Return [X, Y] of the center of cell containing provided text 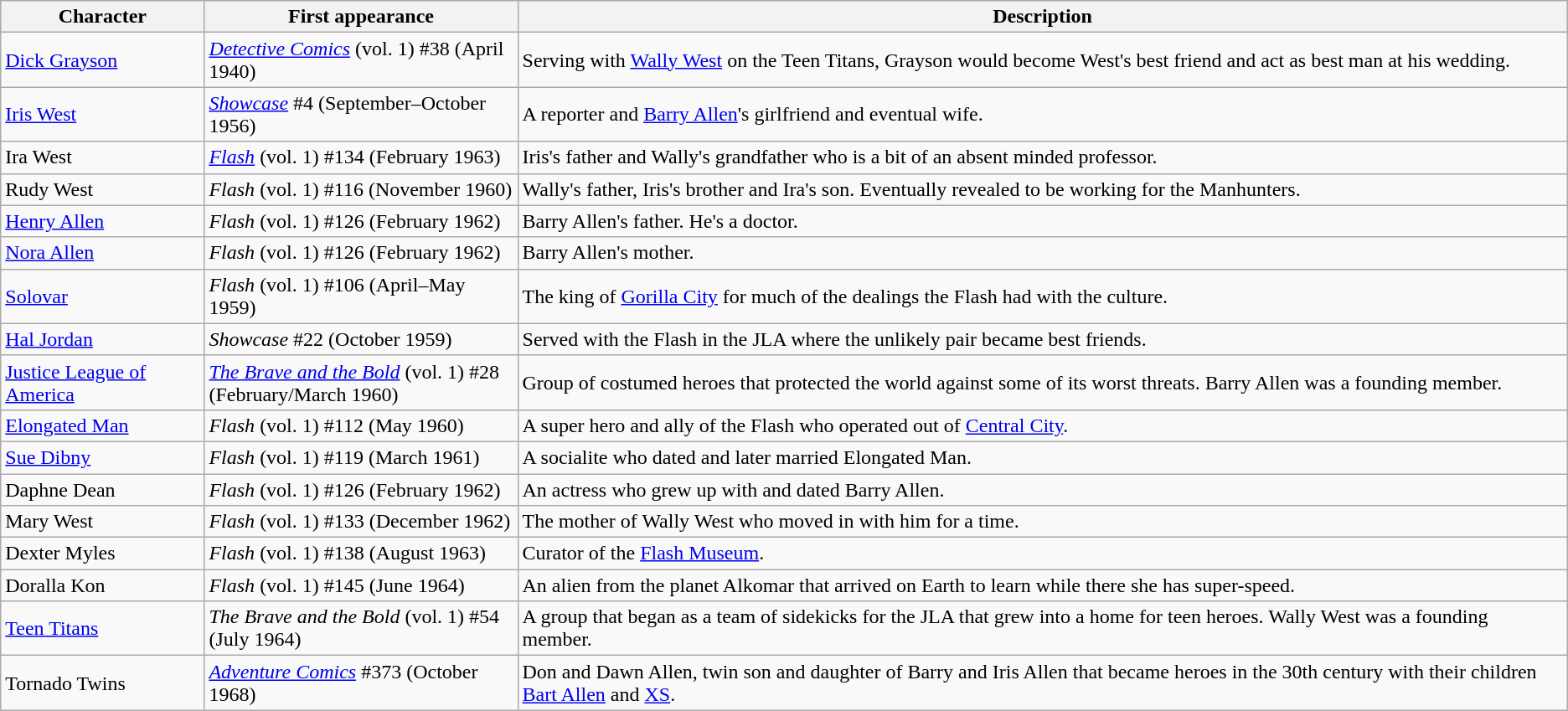
A reporter and Barry Allen's girlfriend and eventual wife. [1042, 114]
Justice League of America [102, 382]
Flash (vol. 1) #112 (May 1960) [361, 425]
Tornado Twins [102, 683]
Elongated Man [102, 425]
Curator of the Flash Museum. [1042, 554]
Dexter Myles [102, 554]
A group that began as a team of sidekicks for the JLA that grew into a home for teen heroes. Wally West was a founding member. [1042, 628]
Character [102, 17]
Hal Jordan [102, 339]
Flash (vol. 1) #134 (February 1963) [361, 157]
Don and Dawn Allen, twin son and daughter of Barry and Iris Allen that became heroes in the 30th century with their children Bart Allen and XS. [1042, 683]
The Brave and the Bold (vol. 1) #54 (July 1964) [361, 628]
Barry Allen's mother. [1042, 253]
Showcase #4 (September–October 1956) [361, 114]
Nora Allen [102, 253]
Flash (vol. 1) #116 (November 1960) [361, 189]
Dick Grayson [102, 60]
An actress who grew up with and dated Barry Allen. [1042, 490]
Iris West [102, 114]
Barry Allen's father. He's a doctor. [1042, 221]
Serving with Wally West on the Teen Titans, Grayson would become West's best friend and act as best man at his wedding. [1042, 60]
Henry Allen [102, 221]
An alien from the planet Alkomar that arrived on Earth to learn while there she has super-speed. [1042, 585]
First appearance [361, 17]
Flash (vol. 1) #145 (June 1964) [361, 585]
Showcase #22 (October 1959) [361, 339]
Mary West [102, 522]
Sue Dibny [102, 457]
Iris's father and Wally's grandfather who is a bit of an absent minded professor. [1042, 157]
Flash (vol. 1) #138 (August 1963) [361, 554]
Description [1042, 17]
Doralla Kon [102, 585]
A socialite who dated and later married Elongated Man. [1042, 457]
Ira West [102, 157]
Group of costumed heroes that protected the world against some of its worst threats. Barry Allen was a founding member. [1042, 382]
Served with the Flash in the JLA where the unlikely pair became best friends. [1042, 339]
Adventure Comics #373 (October 1968) [361, 683]
The mother of Wally West who moved in with him for a time. [1042, 522]
Rudy West [102, 189]
A super hero and ally of the Flash who operated out of Central City. [1042, 425]
Flash (vol. 1) #133 (December 1962) [361, 522]
Solovar [102, 296]
The king of Gorilla City for much of the dealings the Flash had with the culture. [1042, 296]
Flash (vol. 1) #119 (March 1961) [361, 457]
Flash (vol. 1) #106 (April–May 1959) [361, 296]
Detective Comics (vol. 1) #38 (April 1940) [361, 60]
The Brave and the Bold (vol. 1) #28 (February/March 1960) [361, 382]
Wally's father, Iris's brother and Ira's son. Eventually revealed to be working for the Manhunters. [1042, 189]
Teen Titans [102, 628]
Daphne Dean [102, 490]
